Return [X, Y] of the center of cell containing provided text 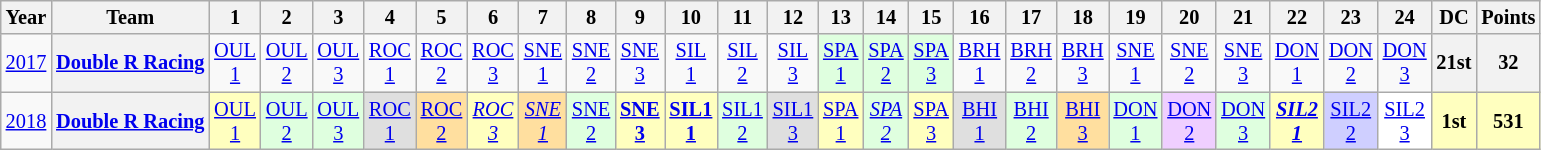
Team [130, 17]
23 [1351, 17]
5 [442, 17]
BRH1 [980, 63]
BHI2 [1031, 121]
Year [26, 17]
7 [543, 17]
11 [742, 17]
SIL23 [1405, 121]
SIL3 [793, 63]
SIL1 [690, 63]
SIL12 [742, 121]
2017 [26, 63]
12 [793, 17]
4 [390, 17]
SIL11 [690, 121]
1st [1454, 121]
14 [886, 17]
BHI3 [1083, 121]
Points [1508, 17]
32 [1508, 63]
8 [591, 17]
BRH2 [1031, 63]
BHI1 [980, 121]
24 [1405, 17]
SIL21 [1297, 121]
16 [980, 17]
SIL22 [1351, 121]
15 [932, 17]
13 [840, 17]
10 [690, 17]
1 [235, 17]
19 [1135, 17]
17 [1031, 17]
9 [640, 17]
20 [1189, 17]
SIL2 [742, 63]
21 [1243, 17]
21st [1454, 63]
SIL13 [793, 121]
BRH3 [1083, 63]
531 [1508, 121]
6 [493, 17]
2018 [26, 121]
DC [1454, 17]
22 [1297, 17]
3 [338, 17]
2 [287, 17]
18 [1083, 17]
